Return [X, Y] of the center of cell containing provided text 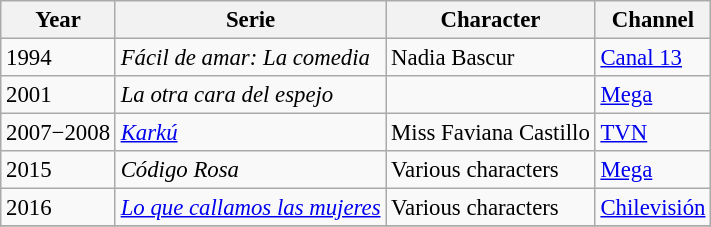
2007−2008 [58, 133]
1994 [58, 58]
Código Rosa [250, 170]
TVN [653, 133]
Lo que callamos las mujeres [250, 208]
Serie [250, 20]
Karkú [250, 133]
La otra cara del espejo [250, 95]
Miss Faviana Castillo [490, 133]
2001 [58, 95]
Character [490, 20]
Canal 13 [653, 58]
Year [58, 20]
Channel [653, 20]
Chilevisión [653, 208]
Fácil de amar: La comedia [250, 58]
2015 [58, 170]
Nadia Bascur [490, 58]
2016 [58, 208]
